Output the [x, y] coordinate of the center of the cell containing the given text.  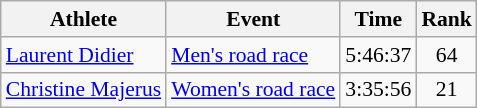
Rank [446, 19]
Laurent Didier [84, 55]
5:46:37 [378, 55]
Athlete [84, 19]
64 [446, 55]
Time [378, 19]
Christine Majerus [84, 90]
Women's road race [253, 90]
21 [446, 90]
Event [253, 19]
3:35:56 [378, 90]
Men's road race [253, 55]
